Provide the [x, y] coordinate of the cell's center where the given text is located.  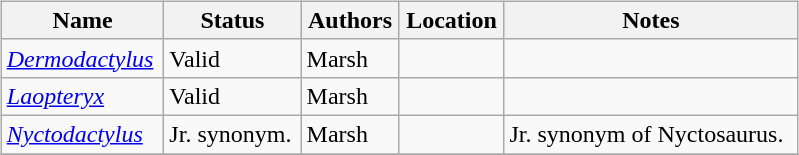
Jr. synonym of Nyctosaurus. [651, 134]
Laopteryx [82, 96]
Location [452, 20]
Name [82, 20]
Status [232, 20]
Nyctodactylus [82, 134]
Dermodactylus [82, 58]
Authors [350, 20]
Jr. synonym. [232, 134]
Notes [651, 20]
